Detect which cell encompasses the target text, then output its (x, y) center coordinate. 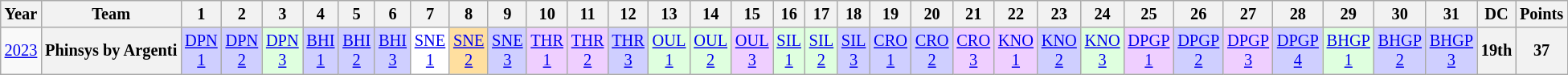
27 (1248, 14)
28 (1298, 14)
OUL3 (752, 51)
SIL3 (854, 51)
9 (507, 14)
24 (1103, 14)
23 (1059, 14)
DPN1 (201, 51)
CRO1 (890, 51)
2023 (21, 51)
20 (932, 14)
31 (1451, 14)
CRO3 (973, 51)
10 (547, 14)
DPGP1 (1149, 51)
KNO3 (1103, 51)
15 (752, 14)
29 (1349, 14)
OUL2 (710, 51)
6 (392, 14)
19th (1496, 51)
2 (242, 14)
SNE3 (507, 51)
5 (357, 14)
SNE1 (430, 51)
19 (890, 14)
OUL1 (669, 51)
SNE2 (469, 51)
KNO1 (1016, 51)
DPGP2 (1198, 51)
8 (469, 14)
Team (111, 14)
3 (282, 14)
13 (669, 14)
14 (710, 14)
BHI3 (392, 51)
SIL2 (821, 51)
18 (854, 14)
17 (821, 14)
DPN3 (282, 51)
Year (21, 14)
Points (1541, 14)
11 (587, 14)
4 (321, 14)
BHGP2 (1400, 51)
BHGP1 (1349, 51)
THR1 (547, 51)
CRO2 (932, 51)
26 (1198, 14)
16 (789, 14)
SIL1 (789, 51)
BHI2 (357, 51)
DPGP4 (1298, 51)
1 (201, 14)
KNO2 (1059, 51)
12 (628, 14)
25 (1149, 14)
BHI1 (321, 51)
THR2 (587, 51)
DC (1496, 14)
DPGP3 (1248, 51)
Phinsys by Argenti (111, 51)
DPN2 (242, 51)
30 (1400, 14)
37 (1541, 51)
21 (973, 14)
BHGP3 (1451, 51)
22 (1016, 14)
THR3 (628, 51)
7 (430, 14)
